For the text-containing cell, return its midpoint in [x, y] coordinate format. 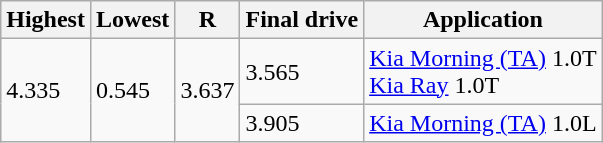
R [208, 20]
3.565 [302, 72]
3.905 [302, 123]
4.335 [46, 90]
Lowest [132, 20]
Highest [46, 20]
Kia Morning (TA) 1.0L [483, 123]
Application [483, 20]
Final drive [302, 20]
Kia Morning (TA) 1.0TKia Ray 1.0T [483, 72]
0.545 [132, 90]
3.637 [208, 90]
